Provide the (X, Y) coordinate of the cell's center where the given text is located.  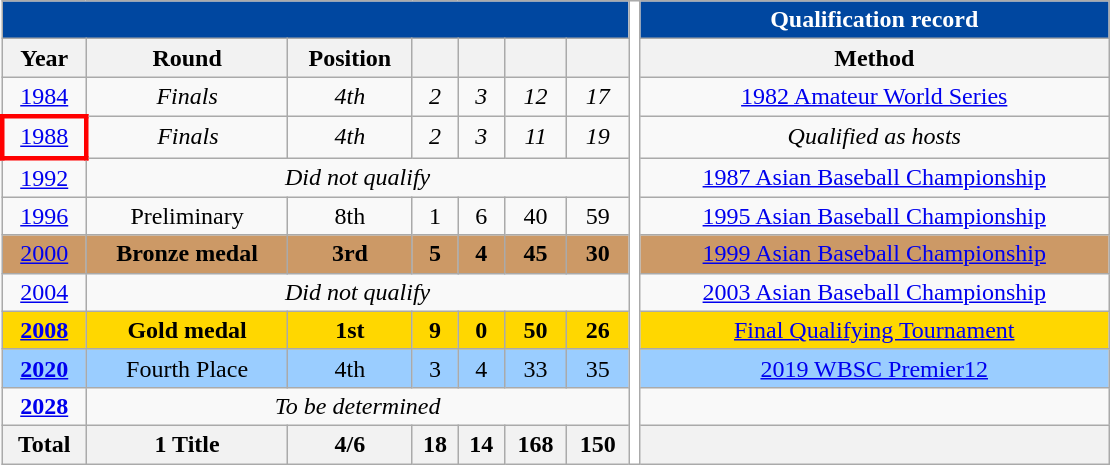
35 (598, 368)
2003 Asian Baseball Championship (874, 292)
45 (536, 254)
18 (435, 444)
11 (536, 136)
26 (598, 330)
0 (481, 330)
1st (350, 330)
3rd (350, 254)
1 Title (187, 444)
30 (598, 254)
Gold medal (187, 330)
Total (44, 444)
5 (435, 254)
2004 (44, 292)
2020 (44, 368)
1996 (44, 216)
Fourth Place (187, 368)
2000 (44, 254)
1982 Amateur World Series (874, 97)
2028 (44, 406)
1992 (44, 178)
12 (536, 97)
1984 (44, 97)
168 (536, 444)
Year (44, 58)
1 (435, 216)
33 (536, 368)
To be determined (358, 406)
59 (598, 216)
8th (350, 216)
Qualification record (874, 20)
Final Qualifying Tournament (874, 330)
9 (435, 330)
4/6 (350, 444)
14 (481, 444)
1988 (44, 136)
1999 Asian Baseball Championship (874, 254)
19 (598, 136)
6 (481, 216)
Qualified as hosts (874, 136)
Bronze medal (187, 254)
Preliminary (187, 216)
Position (350, 58)
40 (536, 216)
150 (598, 444)
17 (598, 97)
1987 Asian Baseball Championship (874, 178)
Round (187, 58)
1995 Asian Baseball Championship (874, 216)
2008 (44, 330)
Method (874, 58)
50 (536, 330)
2019 WBSC Premier12 (874, 368)
